From the cell containing the given text, extract its center point as [x, y] coordinate. 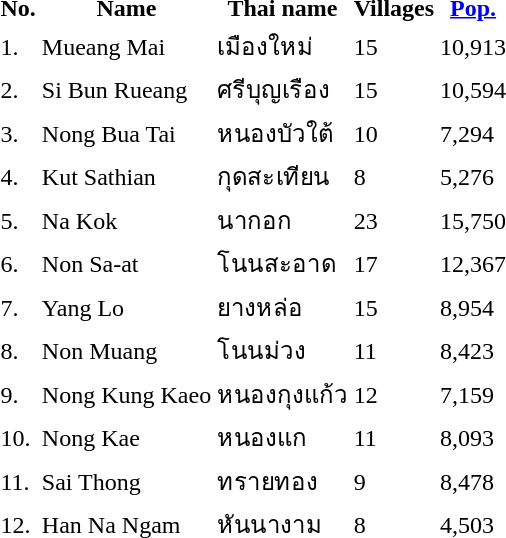
23 [394, 220]
โนนม่วง [283, 350]
8 [394, 176]
นากอก [283, 220]
Sai Thong [126, 481]
9 [394, 481]
หนองแก [283, 438]
Na Kok [126, 220]
Si Bun Rueang [126, 90]
Nong Bua Tai [126, 133]
หนองกุงแก้ว [283, 394]
Mueang Mai [126, 46]
Nong Kung Kaeo [126, 394]
17 [394, 264]
10 [394, 133]
ยางหล่อ [283, 307]
เมืองใหม่ [283, 46]
Yang Lo [126, 307]
Non Sa-at [126, 264]
กุดสะเทียน [283, 176]
ศรีบุญเรือง [283, 90]
Non Muang [126, 350]
12 [394, 394]
ทรายทอง [283, 481]
หนองบัวใต้ [283, 133]
Kut Sathian [126, 176]
Nong Kae [126, 438]
โนนสะอาด [283, 264]
